Search for the cell housing the specified text and yield its [x, y] center coordinate. 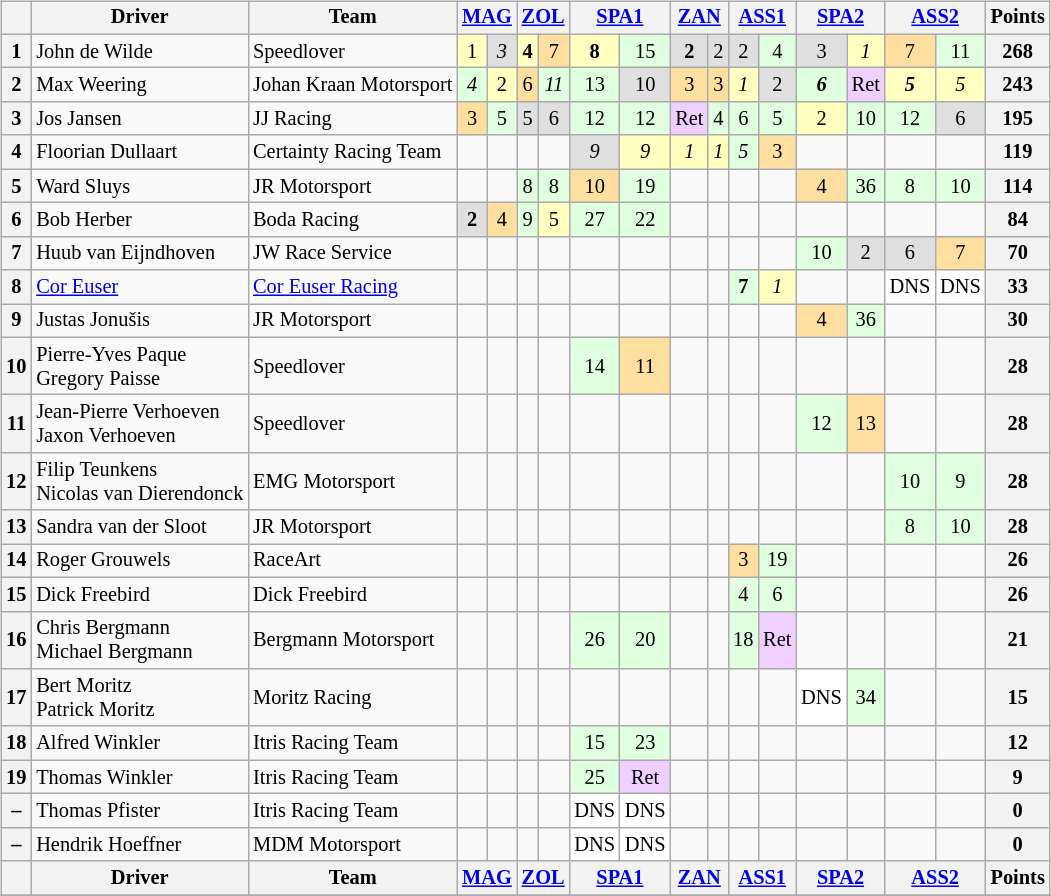
Jos Jansen [140, 119]
27 [594, 220]
JW Race Service [352, 253]
EMG Motorsport [352, 482]
16 [16, 640]
70 [1018, 253]
Thomas Pfister [140, 811]
243 [1018, 85]
Bob Herber [140, 220]
84 [1018, 220]
Hendrik Hoeffner [140, 844]
Justas Jonušis [140, 321]
Johan Kraan Motorsport [352, 85]
Filip Teunkens Nicolas van Dierendonck [140, 482]
Roger Grouwels [140, 561]
195 [1018, 119]
Alfred Winkler [140, 743]
Bergmann Motorsport [352, 640]
268 [1018, 51]
Boda Racing [352, 220]
John de Wilde [140, 51]
Huub van Eijndhoven [140, 253]
Jean-Pierre Verhoeven Jaxon Verhoeven [140, 424]
21 [1018, 640]
MDM Motorsport [352, 844]
114 [1018, 186]
Max Weering [140, 85]
30 [1018, 321]
23 [645, 743]
RaceArt [352, 561]
Cor Euser Racing [352, 287]
34 [866, 698]
119 [1018, 152]
Cor Euser [140, 287]
Certainty Racing Team [352, 152]
Floorian Dullaart [140, 152]
Bert Moritz Patrick Moritz [140, 698]
Pierre-Yves Paque Gregory Paisse [140, 366]
Moritz Racing [352, 698]
Thomas Winkler [140, 777]
Ward Sluys [140, 186]
20 [645, 640]
17 [16, 698]
25 [594, 777]
Chris Bergmann Michael Bergmann [140, 640]
33 [1018, 287]
JJ Racing [352, 119]
22 [645, 220]
Sandra van der Sloot [140, 527]
